Return the [X, Y] coordinate for the center point of the cell that contains the specified text.  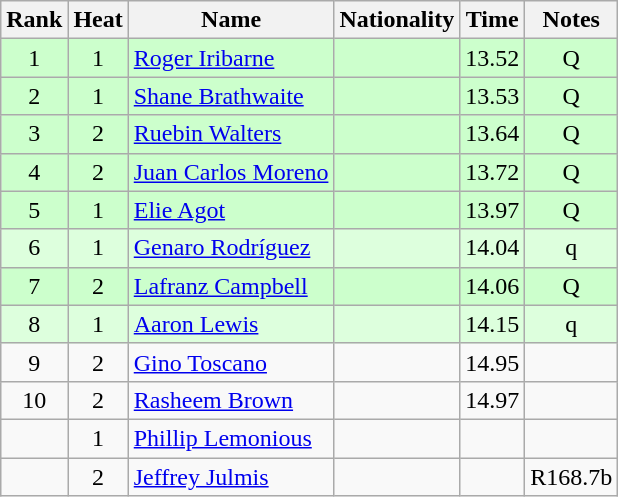
13.52 [492, 58]
10 [34, 400]
Rasheem Brown [231, 400]
14.97 [492, 400]
Aaron Lewis [231, 324]
6 [34, 248]
Elie Agot [231, 210]
Name [231, 20]
7 [34, 286]
Roger Iribarne [231, 58]
Ruebin Walters [231, 134]
Time [492, 20]
9 [34, 362]
Jeffrey Julmis [231, 477]
Heat [98, 20]
Rank [34, 20]
3 [34, 134]
13.72 [492, 172]
13.53 [492, 96]
Gino Toscano [231, 362]
4 [34, 172]
13.97 [492, 210]
5 [34, 210]
Genaro Rodríguez [231, 248]
Phillip Lemonious [231, 438]
14.04 [492, 248]
Nationality [397, 20]
14.06 [492, 286]
Shane Brathwaite [231, 96]
Notes [572, 20]
14.95 [492, 362]
Lafranz Campbell [231, 286]
Juan Carlos Moreno [231, 172]
13.64 [492, 134]
8 [34, 324]
14.15 [492, 324]
R168.7b [572, 477]
